Detect which cell encompasses the target text, then output its [x, y] center coordinate. 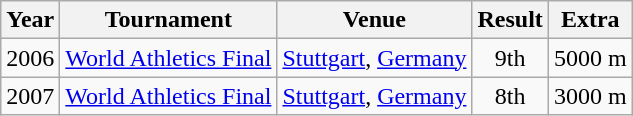
2007 [30, 96]
Tournament [168, 20]
9th [510, 58]
2006 [30, 58]
Year [30, 20]
Venue [374, 20]
Extra [590, 20]
3000 m [590, 96]
Result [510, 20]
8th [510, 96]
5000 m [590, 58]
